Extract the [x, y] coordinate from the center of the cell holding the provided text.  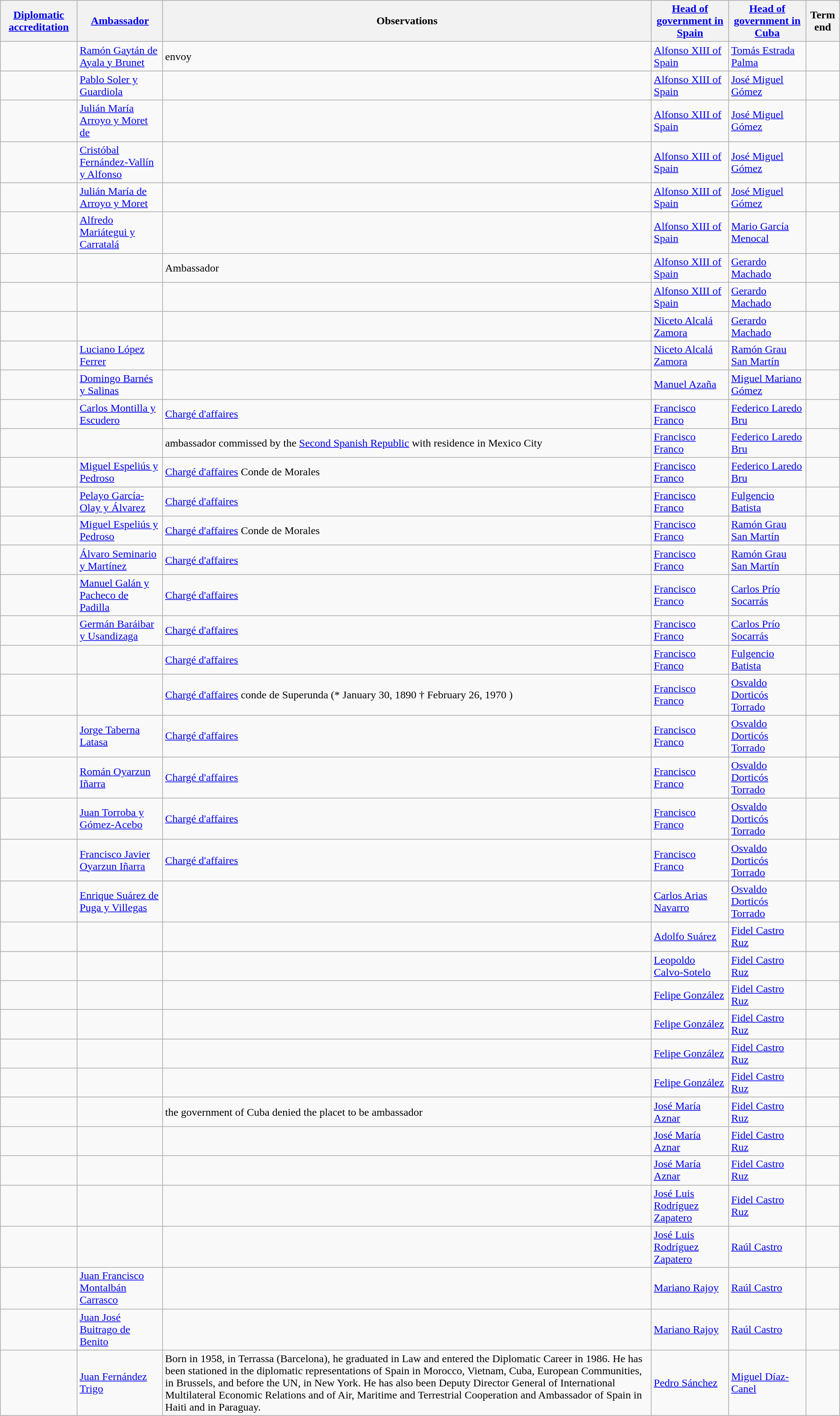
Jorge Taberna Latasa [120, 736]
Domingo Barnés y Salinas [120, 384]
Manuel Azaña [690, 384]
Observations [407, 21]
Francisco Javier Oyarzun Iñarra [120, 860]
ambassador commissed by the Second Spanish Republic with residence in Mexico City [407, 443]
the government of Cuba denied the placet to be ambassador [407, 1112]
Álvaro Seminario y Martínez [120, 560]
Carlos Arias Navarro [690, 901]
Juan Torroba y Gómez-Acebo [120, 819]
Miguel Díaz-Canel [767, 1383]
Chargé d'affaires conde de Superunda (* January 30, 1890 † February 26, 1970 ) [407, 695]
Luciano López Ferrer [120, 355]
Leopoldo Calvo-Sotelo [690, 966]
Pelayo García-Olay y Álvarez [120, 502]
Head of government in Spain [690, 21]
Juan José Buitrago de Benito [120, 1329]
Juan Fernández Trigo [120, 1383]
Adolfo Suárez [690, 936]
envoy [407, 57]
Román Oyarzun Iñarra [120, 777]
Enrique Suárez de Puga y Villegas [120, 901]
Miguel Mariano Gómez [767, 384]
Tomás Estrada Palma [767, 57]
Manuel Galán y Pacheco de Padilla [120, 595]
Term end [823, 21]
Julián María Arroyo y Moret de [120, 121]
Head of government in Cuba [767, 21]
Pablo Soler y Guardiola [120, 85]
Carlos Montilla y Escudero [120, 414]
Julián María de Arroyo y Moret [120, 197]
Alfredo Mariátegui y Carratalá [120, 232]
Mario García Menocal [767, 232]
Germán Baráibar y Usandizaga [120, 630]
Diplomatic accreditation [39, 21]
Juan Francisco Montalbán Carrasco [120, 1288]
Ramón Gaytán de Ayala y Brunet [120, 57]
Pedro Sánchez [690, 1383]
Cristóbal Fernández-Vallín y Alfonso [120, 162]
